Capture the cell that displays the provided text and extract its [x, y] central coordinate. 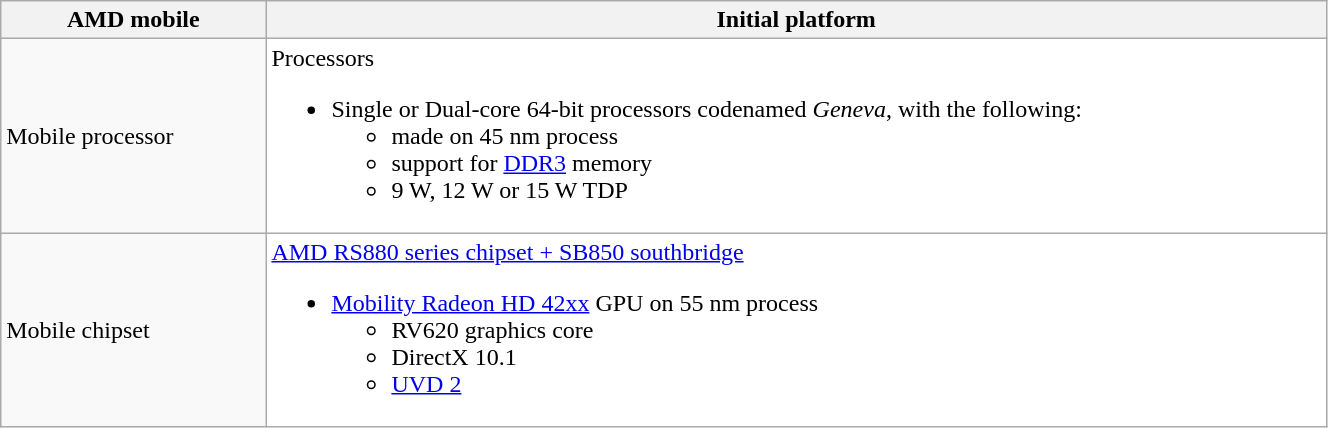
AMD mobile [134, 20]
Initial platform [796, 20]
AMD RS880 series chipset + SB850 southbridgeMobility Radeon HD 42xx GPU on 55 nm processRV620 graphics coreDirectX 10.1UVD 2 [796, 330]
Mobile processor [134, 136]
Mobile chipset [134, 330]
